Identify which cell holds the provided text, then report its (x, y) central coordinate. 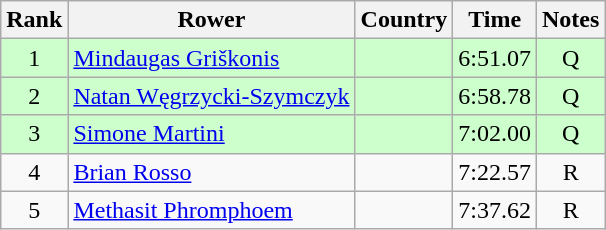
6:51.07 (495, 58)
Brian Rosso (212, 172)
Mindaugas Griškonis (212, 58)
3 (34, 134)
Notes (571, 20)
2 (34, 96)
Rower (212, 20)
Rank (34, 20)
Simone Martini (212, 134)
1 (34, 58)
Country (404, 20)
4 (34, 172)
Natan Węgrzycki-Szymczyk (212, 96)
7:22.57 (495, 172)
6:58.78 (495, 96)
7:37.62 (495, 210)
Time (495, 20)
7:02.00 (495, 134)
5 (34, 210)
Methasit Phromphoem (212, 210)
